Search for the cell housing the specified text and yield its (X, Y) center coordinate. 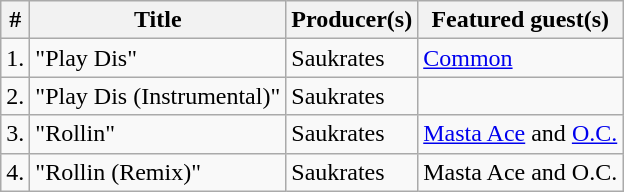
Title (158, 20)
3. (16, 134)
"Play Dis (Instrumental)" (158, 96)
"Rollin" (158, 134)
Featured guest(s) (520, 20)
Common (520, 58)
4. (16, 172)
# (16, 20)
"Rollin (Remix)" (158, 172)
2. (16, 96)
"Play Dis" (158, 58)
1. (16, 58)
Producer(s) (352, 20)
